Determine the [X, Y] coordinate at the center of the cell enclosing the given text.  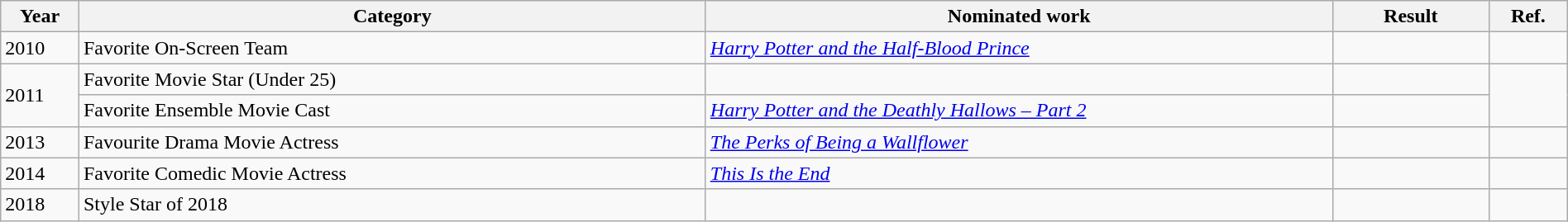
2013 [40, 142]
Result [1411, 17]
Ref. [1528, 17]
Favorite Movie Star (Under 25) [392, 79]
Harry Potter and the Deathly Hallows – Part 2 [1019, 111]
Category [392, 17]
2010 [40, 48]
Favorite Comedic Movie Actress [392, 173]
2014 [40, 173]
This Is the End [1019, 173]
Year [40, 17]
2018 [40, 205]
Favorite Ensemble Movie Cast [392, 111]
2011 [40, 95]
Style Star of 2018 [392, 205]
Nominated work [1019, 17]
Harry Potter and the Half-Blood Prince [1019, 48]
Favorite On-Screen Team [392, 48]
Favourite Drama Movie Actress [392, 142]
The Perks of Being a Wallflower [1019, 142]
